Provide the [X, Y] coordinate of the cell's center where the given text is located.  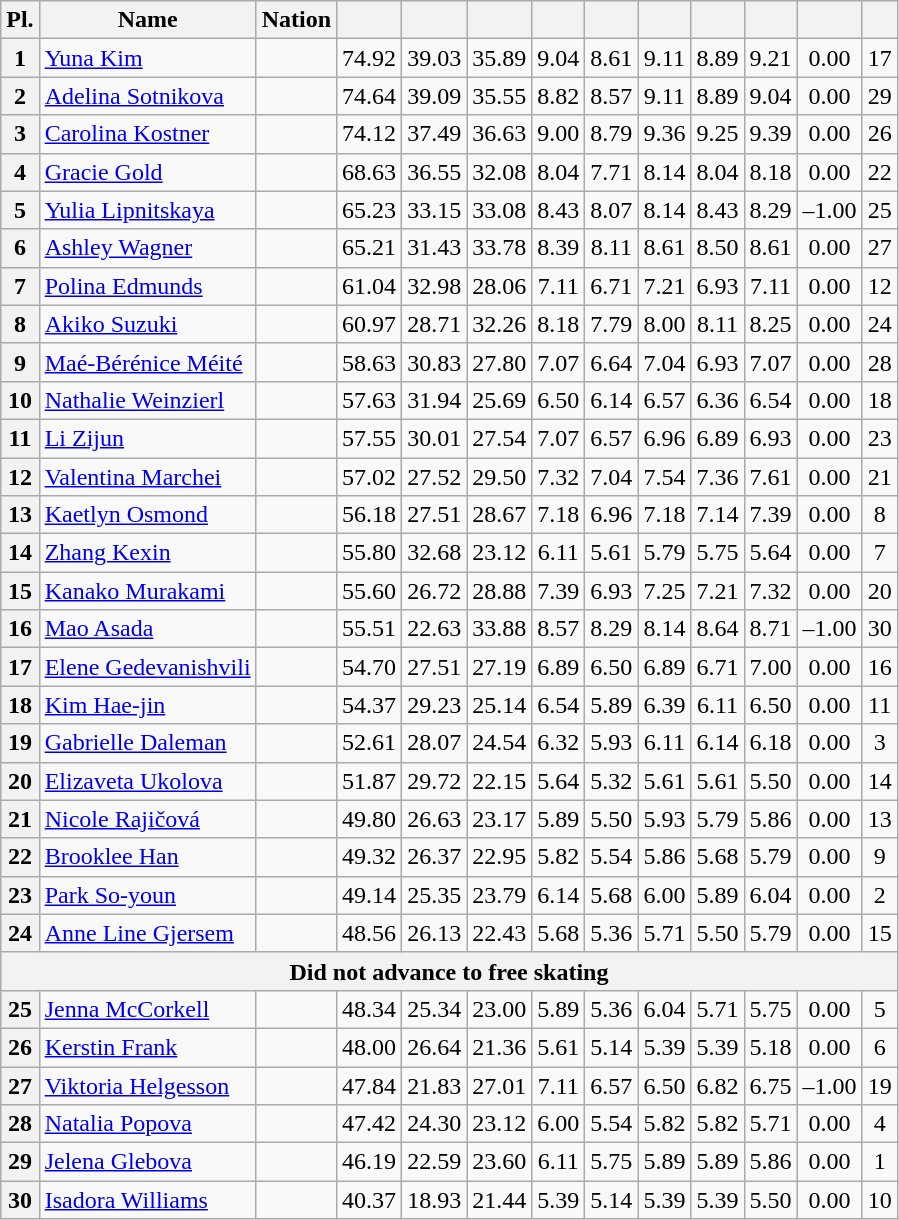
8.79 [612, 134]
8.50 [718, 248]
6.39 [664, 705]
Gracie Gold [148, 172]
25.35 [434, 895]
68.63 [370, 172]
Kim Hae-jin [148, 705]
9.39 [770, 134]
9.36 [664, 134]
22.15 [500, 781]
Isadora Williams [148, 1200]
49.14 [370, 895]
Viktoria Helgesson [148, 1085]
33.78 [500, 248]
27.19 [500, 667]
25.34 [434, 1009]
7.25 [664, 591]
35.55 [500, 96]
22.63 [434, 629]
Elizaveta Ukolova [148, 781]
48.34 [370, 1009]
7.36 [718, 477]
29.72 [434, 781]
25.14 [500, 705]
21.83 [434, 1085]
Li Zijun [148, 438]
26.13 [434, 933]
49.32 [370, 857]
Natalia Popova [148, 1124]
6.18 [770, 743]
6.75 [770, 1085]
26.63 [434, 819]
39.03 [434, 58]
7.54 [664, 477]
8.71 [770, 629]
7.14 [718, 515]
5.32 [612, 781]
8.82 [558, 96]
Park So-youn [148, 895]
22.59 [434, 1162]
Carolina Kostner [148, 134]
23.79 [500, 895]
25.69 [500, 400]
55.60 [370, 591]
Ashley Wagner [148, 248]
32.26 [500, 324]
Nathalie Weinzierl [148, 400]
8.64 [718, 629]
27.54 [500, 438]
Elene Gedevanishvili [148, 667]
36.55 [434, 172]
5.18 [770, 1047]
18.93 [434, 1200]
23.17 [500, 819]
6.64 [612, 362]
21.44 [500, 1200]
31.43 [434, 248]
28.88 [500, 591]
27.80 [500, 362]
27.01 [500, 1085]
27.52 [434, 477]
Valentina Marchei [148, 477]
Jenna McCorkell [148, 1009]
48.56 [370, 933]
Akiko Suzuki [148, 324]
40.37 [370, 1200]
Kaetlyn Osmond [148, 515]
48.00 [370, 1047]
8.00 [664, 324]
21.36 [500, 1047]
33.08 [500, 210]
46.19 [370, 1162]
28.06 [500, 286]
Pl. [20, 20]
Yulia Lipnitskaya [148, 210]
Jelena Glebova [148, 1162]
Polina Edmunds [148, 286]
Nation [296, 20]
22.43 [500, 933]
24.30 [434, 1124]
7.61 [770, 477]
7.79 [612, 324]
28.71 [434, 324]
7.00 [770, 667]
58.63 [370, 362]
37.49 [434, 134]
47.84 [370, 1085]
9.21 [770, 58]
36.63 [500, 134]
23.60 [500, 1162]
30.01 [434, 438]
57.55 [370, 438]
6.32 [558, 743]
54.37 [370, 705]
29.50 [500, 477]
49.80 [370, 819]
39.09 [434, 96]
35.89 [500, 58]
52.61 [370, 743]
Maé-Bérénice Méité [148, 362]
23.00 [500, 1009]
32.68 [434, 553]
26.37 [434, 857]
28.67 [500, 515]
26.72 [434, 591]
8.39 [558, 248]
32.08 [500, 172]
9.00 [558, 134]
74.12 [370, 134]
Kanako Murakami [148, 591]
54.70 [370, 667]
24.54 [500, 743]
57.63 [370, 400]
61.04 [370, 286]
Zhang Kexin [148, 553]
32.98 [434, 286]
60.97 [370, 324]
28.07 [434, 743]
51.87 [370, 781]
22.95 [500, 857]
Mao Asada [148, 629]
8.25 [770, 324]
74.92 [370, 58]
65.23 [370, 210]
26.64 [434, 1047]
56.18 [370, 515]
7.71 [612, 172]
Anne Line Gjersem [148, 933]
Kerstin Frank [148, 1047]
6.82 [718, 1085]
Did not advance to free skating [449, 971]
33.15 [434, 210]
Adelina Sotnikova [148, 96]
33.88 [500, 629]
31.94 [434, 400]
74.64 [370, 96]
47.42 [370, 1124]
65.21 [370, 248]
Yuna Kim [148, 58]
57.02 [370, 477]
Nicole Rajičová [148, 819]
55.51 [370, 629]
Brooklee Han [148, 857]
9.25 [718, 134]
29.23 [434, 705]
Name [148, 20]
8.07 [612, 210]
6.36 [718, 400]
55.80 [370, 553]
30.83 [434, 362]
Gabrielle Daleman [148, 743]
